Identify which cell holds the provided text, then report its (x, y) central coordinate. 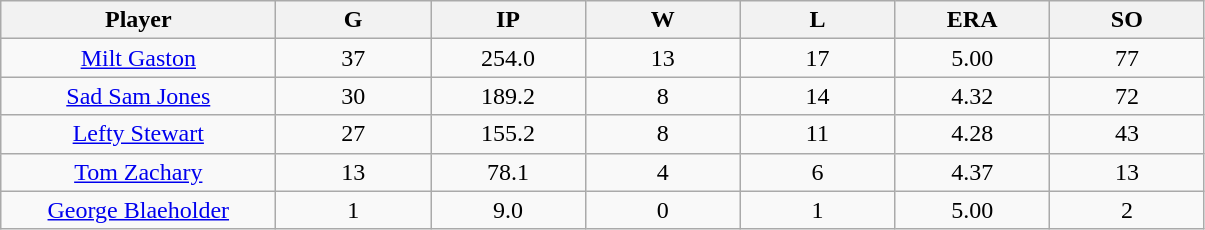
30 (354, 96)
W (662, 20)
43 (1128, 134)
George Blaeholder (138, 210)
IP (508, 20)
27 (354, 134)
11 (818, 134)
0 (662, 210)
77 (1128, 58)
254.0 (508, 58)
6 (818, 172)
14 (818, 96)
78.1 (508, 172)
Sad Sam Jones (138, 96)
4 (662, 172)
Lefty Stewart (138, 134)
G (354, 20)
4.28 (972, 134)
ERA (972, 20)
SO (1128, 20)
189.2 (508, 96)
4.32 (972, 96)
Player (138, 20)
72 (1128, 96)
155.2 (508, 134)
4.37 (972, 172)
Milt Gaston (138, 58)
9.0 (508, 210)
Tom Zachary (138, 172)
37 (354, 58)
17 (818, 58)
2 (1128, 210)
L (818, 20)
